Output the (x, y) coordinate of the center of the cell containing the given text.  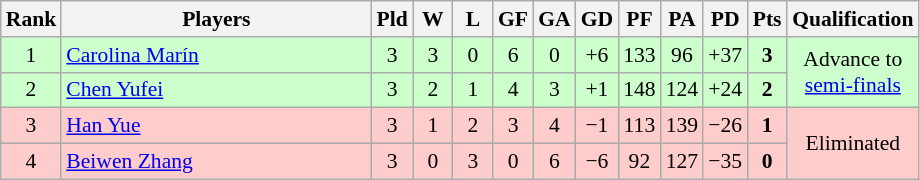
Chen Yufei (216, 90)
113 (640, 126)
Beiwen Zhang (216, 162)
−26 (725, 126)
Players (216, 19)
PD (725, 19)
−1 (598, 126)
133 (640, 55)
92 (640, 162)
96 (682, 55)
Rank (32, 19)
Pts (767, 19)
+24 (725, 90)
GF (513, 19)
−35 (725, 162)
Pld (392, 19)
GD (598, 19)
Carolina Marín (216, 55)
W (433, 19)
Advance to semi-finals (852, 72)
Han Yue (216, 126)
−6 (598, 162)
L (473, 19)
+37 (725, 55)
127 (682, 162)
PF (640, 19)
+1 (598, 90)
PA (682, 19)
148 (640, 90)
Eliminated (852, 144)
Qualification (852, 19)
+6 (598, 55)
139 (682, 126)
124 (682, 90)
GA (554, 19)
